For the text-containing cell, return its midpoint in (X, Y) coordinate format. 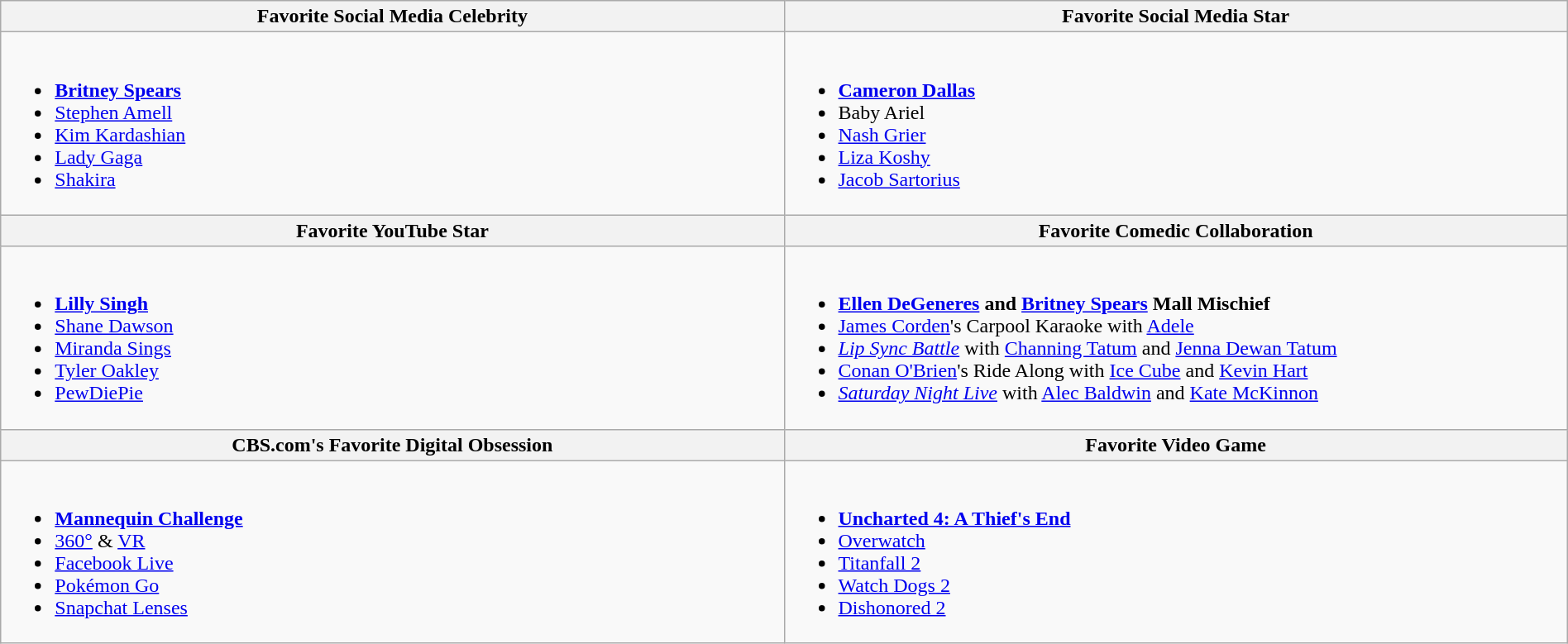
Mannequin Challenge360° & VRFacebook LivePokémon GoSnapchat Lenses (392, 552)
Lilly SinghShane DawsonMiranda SingsTyler OakleyPewDiePie (392, 337)
Favorite YouTube Star (392, 231)
Favorite Social Media Celebrity (392, 17)
Favorite Social Media Star (1176, 17)
Uncharted 4: A Thief's EndOverwatchTitanfall 2Watch Dogs 2Dishonored 2 (1176, 552)
Favorite Comedic Collaboration (1176, 231)
CBS.com's Favorite Digital Obsession (392, 445)
Britney SpearsStephen AmellKim KardashianLady GagaShakira (392, 124)
Cameron DallasBaby ArielNash GrierLiza KoshyJacob Sartorius (1176, 124)
Favorite Video Game (1176, 445)
